Determine the [x, y] coordinate at the center of the cell enclosing the given text.  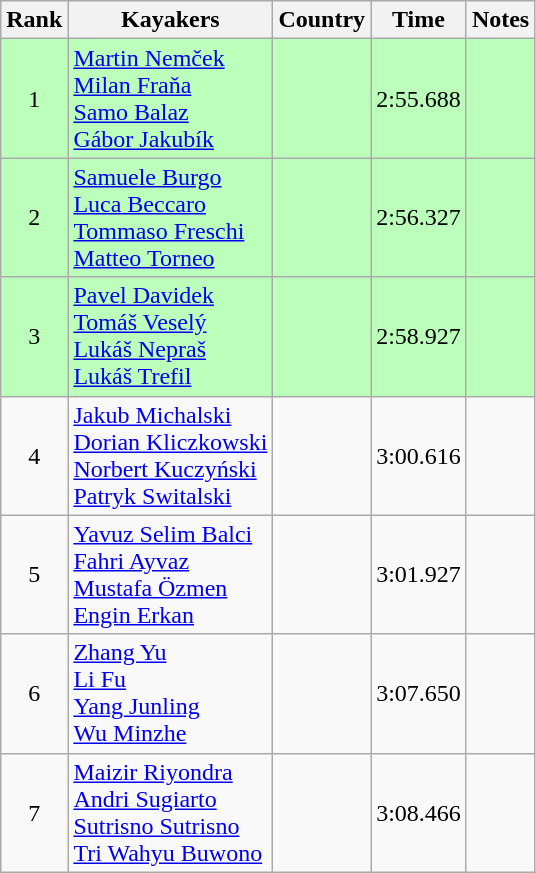
2:56.327 [419, 218]
Zhang YuLi FuYang JunlingWu Minzhe [170, 694]
3:00.616 [419, 456]
Yavuz Selim BalciFahri AyvazMustafa ÖzmenEngin Erkan [170, 574]
Notes [500, 20]
3:07.650 [419, 694]
Kayakers [170, 20]
5 [34, 574]
Rank [34, 20]
Jakub MichalskiDorian KliczkowskiNorbert KuczyńskiPatryk Switalski [170, 456]
4 [34, 456]
Samuele BurgoLuca BeccaroTommaso FreschiMatteo Torneo [170, 218]
Country [322, 20]
Pavel DavidekTomáš VeselýLukáš NeprašLukáš Trefil [170, 336]
2:58.927 [419, 336]
Maizir RiyondraAndri SugiartoSutrisno SutrisnoTri Wahyu Buwono [170, 812]
Time [419, 20]
7 [34, 812]
1 [34, 98]
2 [34, 218]
6 [34, 694]
3:01.927 [419, 574]
2:55.688 [419, 98]
3 [34, 336]
Martin NemčekMilan FraňaSamo BalazGábor Jakubík [170, 98]
3:08.466 [419, 812]
